Return (X, Y) of the center of cell containing provided text 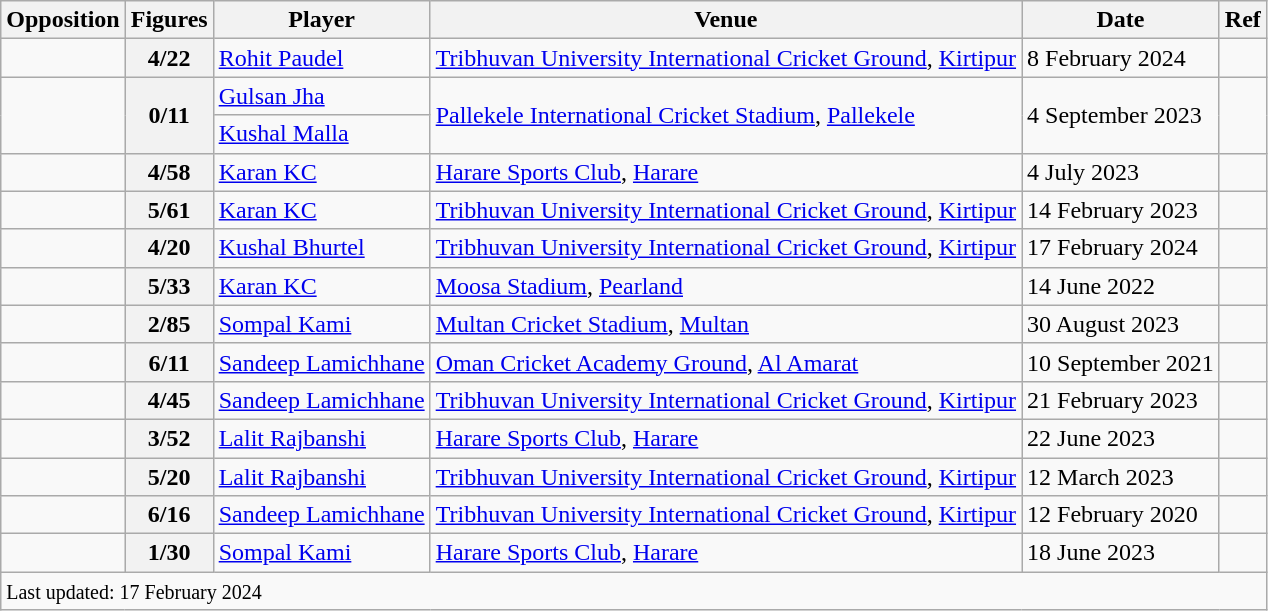
17 February 2024 (1121, 248)
0/11 (169, 115)
Ref (1242, 20)
12 February 2020 (1121, 515)
4/20 (169, 248)
18 June 2023 (1121, 553)
14 February 2023 (1121, 210)
Date (1121, 20)
4/45 (169, 400)
3/52 (169, 438)
Kushal Bhurtel (322, 248)
4/22 (169, 58)
Pallekele International Cricket Stadium, Pallekele (726, 115)
2/85 (169, 324)
30 August 2023 (1121, 324)
8 February 2024 (1121, 58)
5/20 (169, 477)
10 September 2021 (1121, 362)
Venue (726, 20)
Rohit Paudel (322, 58)
4/58 (169, 172)
Kushal Malla (322, 134)
6/11 (169, 362)
Moosa Stadium, Pearland (726, 286)
6/16 (169, 515)
Last updated: 17 February 2024 (634, 591)
1/30 (169, 553)
Figures (169, 20)
Player (322, 20)
5/33 (169, 286)
22 June 2023 (1121, 438)
5/61 (169, 210)
12 March 2023 (1121, 477)
21 February 2023 (1121, 400)
Multan Cricket Stadium, Multan (726, 324)
Gulsan Jha (322, 96)
Opposition (63, 20)
14 June 2022 (1121, 286)
4 July 2023 (1121, 172)
Oman Cricket Academy Ground, Al Amarat (726, 362)
4 September 2023 (1121, 115)
